From the cell containing the given text, extract its center point as (X, Y) coordinate. 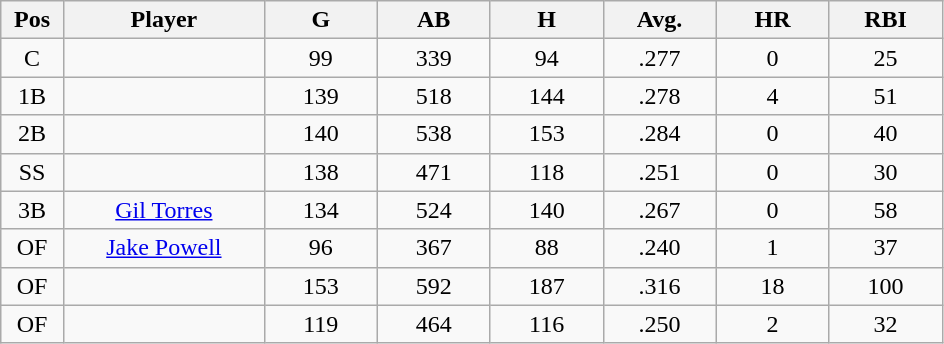
51 (886, 96)
G (320, 20)
116 (546, 324)
40 (886, 134)
4 (772, 96)
Avg. (660, 20)
538 (434, 134)
.251 (660, 172)
C (32, 58)
18 (772, 286)
144 (546, 96)
AB (434, 20)
1 (772, 248)
30 (886, 172)
Pos (32, 20)
3B (32, 210)
RBI (886, 20)
Jake Powell (164, 248)
367 (434, 248)
118 (546, 172)
524 (434, 210)
134 (320, 210)
187 (546, 286)
.250 (660, 324)
471 (434, 172)
.284 (660, 134)
32 (886, 324)
2 (772, 324)
SS (32, 172)
.316 (660, 286)
100 (886, 286)
H (546, 20)
138 (320, 172)
.267 (660, 210)
HR (772, 20)
.278 (660, 96)
518 (434, 96)
Player (164, 20)
119 (320, 324)
1B (32, 96)
58 (886, 210)
464 (434, 324)
139 (320, 96)
339 (434, 58)
2B (32, 134)
99 (320, 58)
Gil Torres (164, 210)
.240 (660, 248)
37 (886, 248)
94 (546, 58)
592 (434, 286)
96 (320, 248)
88 (546, 248)
.277 (660, 58)
25 (886, 58)
